Identify which cell holds the provided text, then report its (X, Y) central coordinate. 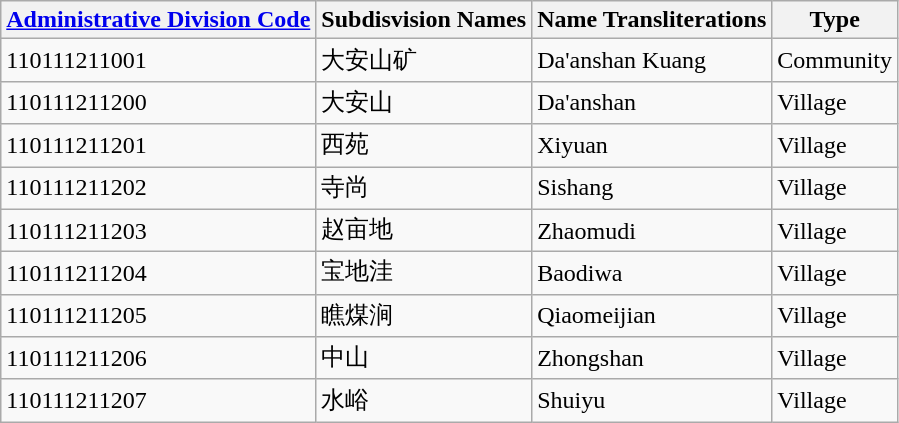
水峪 (424, 400)
110111211205 (158, 316)
Type (835, 20)
大安山 (424, 102)
Name Transliterations (652, 20)
Da'anshan (652, 102)
110111211203 (158, 230)
Zhaomudi (652, 230)
110111211204 (158, 274)
大安山矿 (424, 60)
110111211202 (158, 188)
Zhongshan (652, 358)
中山 (424, 358)
Subdisvision Names (424, 20)
西苑 (424, 146)
瞧煤涧 (424, 316)
110111211001 (158, 60)
宝地洼 (424, 274)
110111211207 (158, 400)
110111211201 (158, 146)
Community (835, 60)
Administrative Division Code (158, 20)
寺尚 (424, 188)
110111211206 (158, 358)
Xiyuan (652, 146)
Baodiwa (652, 274)
Sishang (652, 188)
赵亩地 (424, 230)
Qiaomeijian (652, 316)
Shuiyu (652, 400)
Da'anshan Kuang (652, 60)
110111211200 (158, 102)
